Return (x, y) of the center of cell containing provided text 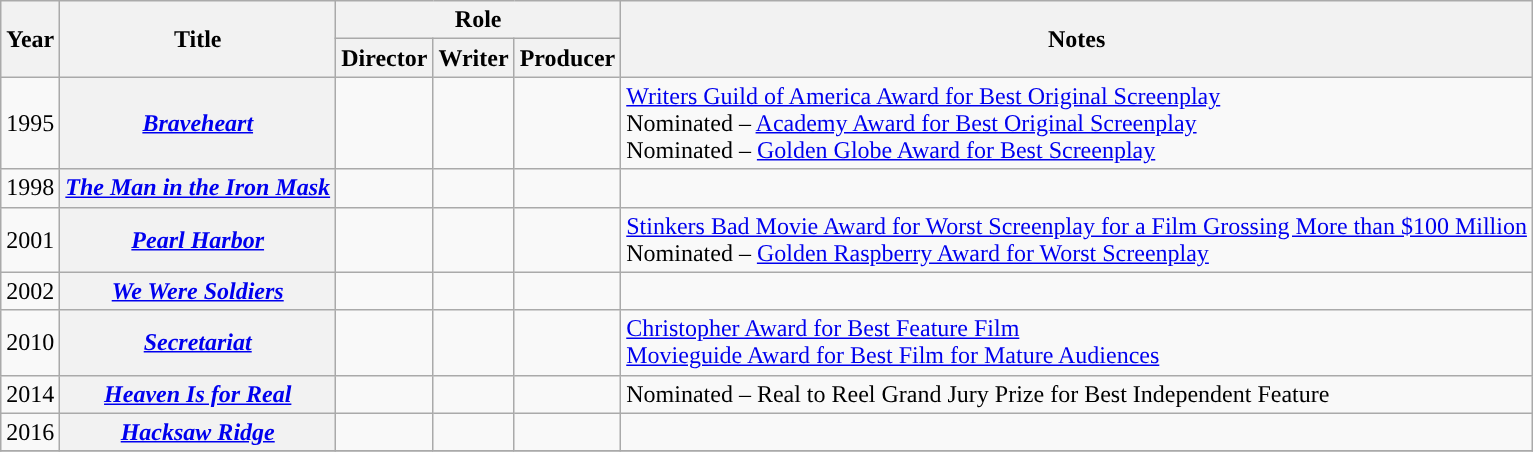
Secretariat (198, 342)
Pearl Harbor (198, 240)
Year (30, 39)
Hacksaw Ridge (198, 432)
Braveheart (198, 123)
2002 (30, 291)
1998 (30, 188)
Heaven Is for Real (198, 394)
Notes (1077, 39)
Nominated – Real to Reel Grand Jury Prize for Best Independent Feature (1077, 394)
Christopher Award for Best Feature FilmMovieguide Award for Best Film for Mature Audiences (1077, 342)
Writer (474, 58)
2001 (30, 240)
2014 (30, 394)
Title (198, 39)
Producer (568, 58)
2016 (30, 432)
2010 (30, 342)
1995 (30, 123)
Role (478, 20)
Stinkers Bad Movie Award for Worst Screenplay for a Film Grossing More than $100 MillionNominated – Golden Raspberry Award for Worst Screenplay (1077, 240)
Director (384, 58)
We Were Soldiers (198, 291)
The Man in the Iron Mask (198, 188)
